Capture the cell that displays the provided text and extract its [x, y] central coordinate. 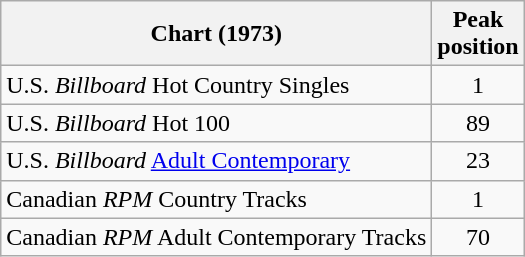
Canadian RPM Country Tracks [216, 199]
70 [478, 237]
Canadian RPM Adult Contemporary Tracks [216, 237]
U.S. Billboard Hot Country Singles [216, 85]
U.S. Billboard Hot 100 [216, 123]
23 [478, 161]
Chart (1973) [216, 34]
Peakposition [478, 34]
89 [478, 123]
U.S. Billboard Adult Contemporary [216, 161]
